Locate the cell with the specified text and output its (X, Y) center coordinate. 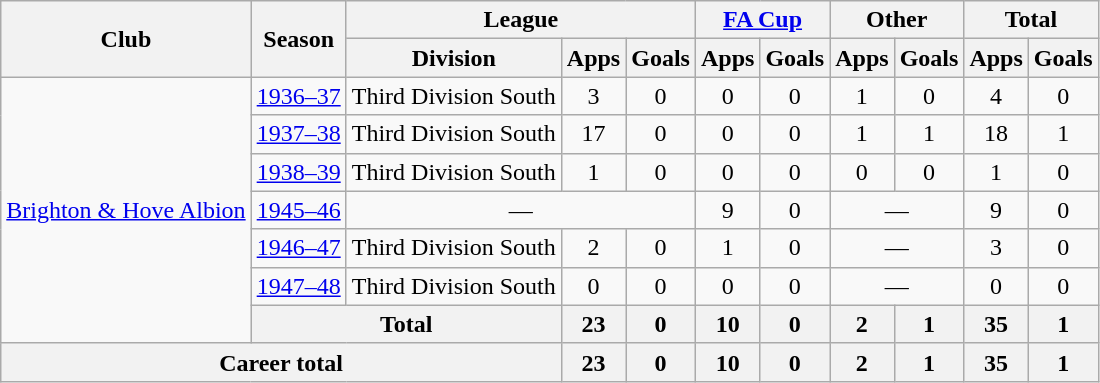
Brighton & Hove Albion (126, 210)
League (520, 20)
17 (593, 134)
Career total (282, 362)
1946–47 (298, 248)
1936–37 (298, 96)
Division (454, 58)
1947–48 (298, 286)
Club (126, 39)
Season (298, 39)
Other (897, 20)
18 (996, 134)
1937–38 (298, 134)
1938–39 (298, 172)
FA Cup (762, 20)
1945–46 (298, 210)
4 (996, 96)
